Detect which cell encompasses the target text, then output its [x, y] center coordinate. 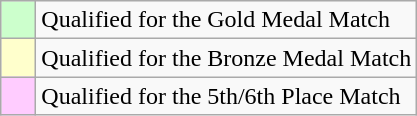
Qualified for the 5th/6th Place Match [226, 96]
Qualified for the Bronze Medal Match [226, 58]
Qualified for the Gold Medal Match [226, 20]
